For the text-containing cell, return its midpoint in [x, y] coordinate format. 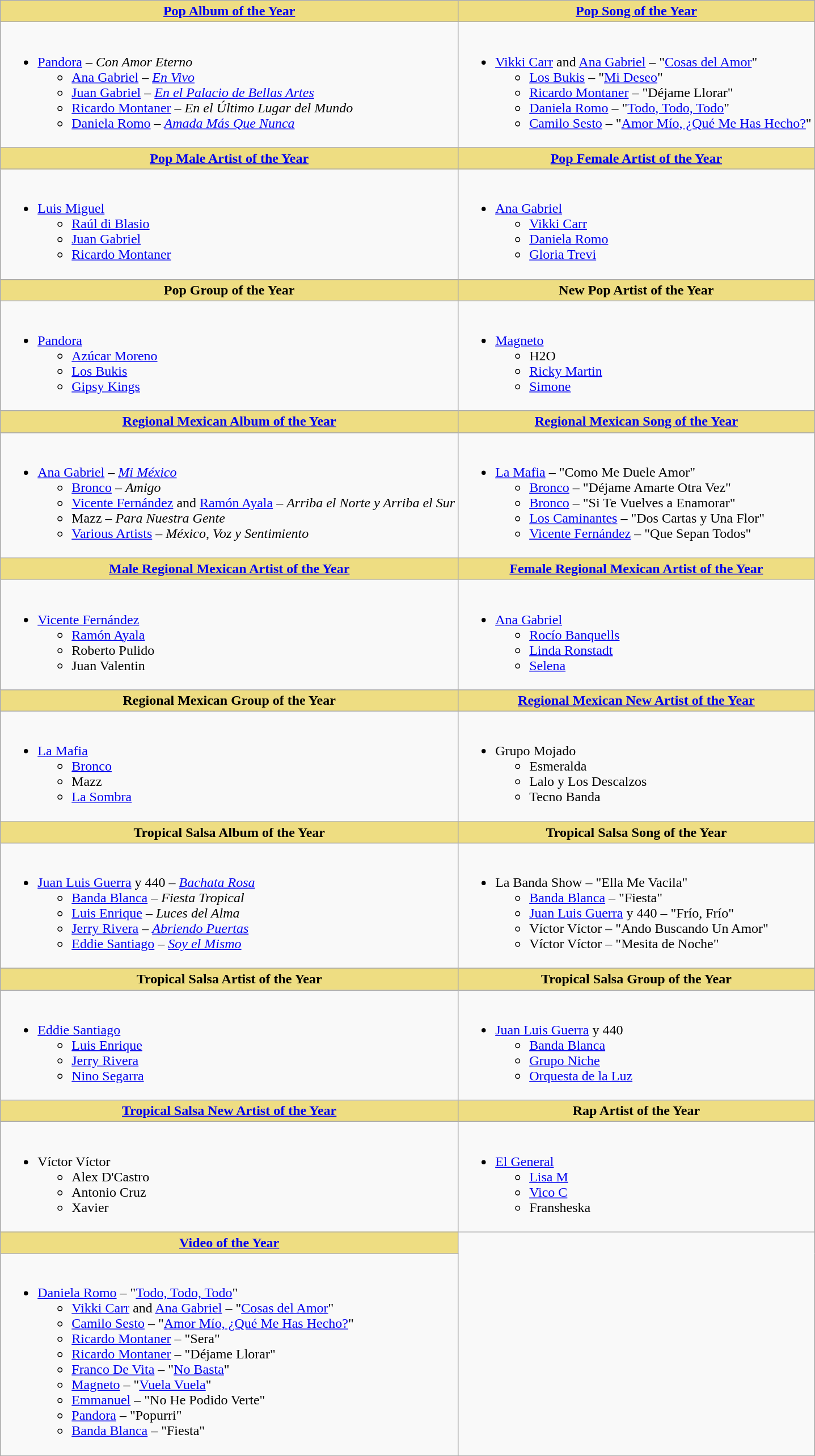
Regional Mexican Song of the Year [636, 422]
Ana GabrielVikki CarrDaniela RomoGloria Trevi [636, 224]
Video of the Year [229, 1243]
MagnetoH2ORicky MartinSimone [636, 356]
Tropical Salsa Artist of the Year [229, 979]
Pop Album of the Year [229, 11]
La MafiaBroncoMazzLa Sombra [229, 766]
Vicente FernándezRamón AyalaRoberto PulidoJuan Valentin [229, 634]
Regional Mexican New Artist of the Year [636, 700]
Pop Female Artist of the Year [636, 158]
Rap Artist of the Year [636, 1111]
Regional Mexican Group of the Year [229, 700]
PandoraAzúcar MorenoLos BukisGipsy Kings [229, 356]
Pop Male Artist of the Year [229, 158]
Eddie SantiagoLuis EnriqueJerry RiveraNino Segarra [229, 1045]
Grupo MojadoEsmeraldaLalo y Los DescalzosTecno Banda [636, 766]
Luis MiguelRaúl di BlasioJuan GabrielRicardo Montaner [229, 224]
Tropical Salsa Song of the Year [636, 832]
Ana GabrielRocío BanquellsLinda RonstadtSelena [636, 634]
Female Regional Mexican Artist of the Year [636, 569]
Juan Luis Guerra y 440Banda BlancaGrupo NicheOrquesta de la Luz [636, 1045]
Tropical Salsa Group of the Year [636, 979]
Víctor VíctorAlex D'CastroAntonio CruzXavier [229, 1177]
Regional Mexican Album of the Year [229, 422]
Pop Group of the Year [229, 290]
Pop Song of the Year [636, 11]
El GeneralLisa MVico CFransheska [636, 1177]
Tropical Salsa New Artist of the Year [229, 1111]
Tropical Salsa Album of the Year [229, 832]
Male Regional Mexican Artist of the Year [229, 569]
New Pop Artist of the Year [636, 290]
